Scan for the cell matching the given text and deliver its [X, Y] coordinate at center. 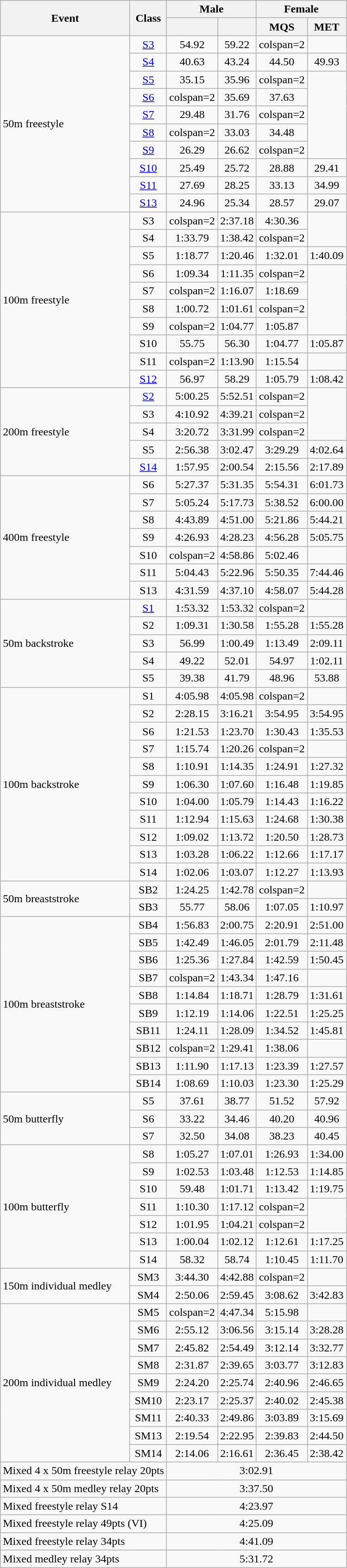
4:58.86 [237, 555]
SB2 [148, 890]
2:50.06 [192, 1295]
55.77 [192, 907]
1:06.22 [237, 855]
SB13 [148, 1066]
2:45.38 [327, 1401]
2:17.89 [327, 467]
1:18.71 [237, 995]
2:49.86 [237, 1418]
5:38.52 [282, 502]
2:11.48 [327, 942]
2:25.37 [237, 1401]
1:16.22 [327, 802]
1:04.21 [237, 1224]
5:15.98 [282, 1312]
34.08 [237, 1136]
38.77 [237, 1101]
1:11.90 [192, 1066]
Event [65, 18]
3:31.99 [237, 432]
Mixed freestyle relay 49pts (VI) [83, 1524]
1:01.61 [237, 309]
SM13 [148, 1436]
1:45.81 [327, 1030]
1:23.70 [237, 731]
3:02.47 [237, 449]
1:28.79 [282, 995]
MET [327, 27]
2:25.74 [237, 1383]
1:10.03 [237, 1084]
1:12.27 [282, 872]
2:39.65 [237, 1365]
4:28.23 [237, 538]
1:14.85 [327, 1171]
56.99 [192, 643]
25.49 [192, 167]
4:23.97 [257, 1506]
1:33.79 [192, 238]
1:06.30 [192, 784]
4:51.00 [237, 520]
40.96 [327, 1119]
5:05.75 [327, 538]
39.38 [192, 678]
58.32 [192, 1259]
3:15.69 [327, 1418]
2:09.11 [327, 643]
4:30.36 [282, 221]
55.75 [192, 344]
1:11.70 [327, 1259]
2:31.87 [192, 1365]
100m butterfly [65, 1207]
1:10.91 [192, 766]
28.57 [282, 203]
1:43.34 [237, 978]
1:12.61 [282, 1242]
SB6 [148, 960]
2:36.45 [282, 1453]
6:00.00 [327, 502]
58.74 [237, 1259]
5:52.51 [237, 397]
1:29.41 [237, 1048]
1:34.52 [282, 1030]
52.01 [237, 661]
59.22 [237, 44]
3:29.29 [282, 449]
2:46.65 [327, 1383]
SB5 [148, 942]
1:12.94 [192, 819]
1:28.73 [327, 837]
3:16.21 [237, 713]
Male [212, 9]
25.72 [237, 167]
2:37.18 [237, 221]
1:12.53 [282, 1171]
3:15.14 [282, 1330]
34.48 [282, 132]
5:04.43 [192, 573]
38.23 [282, 1136]
2:56.38 [192, 449]
5:50.35 [282, 573]
2:40.33 [192, 1418]
Mixed freestyle relay S14 [83, 1506]
1:20.46 [237, 256]
Class [148, 18]
50m breaststroke [65, 899]
3:20.72 [192, 432]
3:02.91 [257, 1471]
1:46.05 [237, 942]
24.96 [192, 203]
5:44.21 [327, 520]
Mixed 4 x 50m freestyle relay 20pts [83, 1471]
40.63 [192, 62]
2:19.54 [192, 1436]
1:17.12 [237, 1207]
1:03.07 [237, 872]
1:00.49 [237, 643]
3:32.77 [327, 1348]
1:50.45 [327, 960]
Mixed freestyle relay 34pts [83, 1541]
MQS [282, 27]
3:42.83 [327, 1295]
1:09.02 [192, 837]
4:43.89 [192, 520]
2:20.91 [282, 925]
40.20 [282, 1119]
4:26.93 [192, 538]
54.97 [282, 661]
5:31.35 [237, 484]
1:09.31 [192, 626]
150m individual medley [65, 1286]
5:22.96 [237, 573]
3:37.50 [257, 1488]
400m freestyle [65, 537]
SM4 [148, 1295]
1:38.06 [282, 1048]
44.50 [282, 62]
32.50 [192, 1136]
50m backstroke [65, 643]
3:12.14 [282, 1348]
1:07.05 [282, 907]
50m freestyle [65, 124]
1:27.32 [327, 766]
25.34 [237, 203]
58.06 [237, 907]
1:01.71 [237, 1189]
4:56.28 [282, 538]
56.97 [192, 379]
1:31.61 [327, 995]
1:00.04 [192, 1242]
1:12.19 [192, 1013]
1:19.75 [327, 1189]
5:00.25 [192, 397]
1:13.90 [237, 361]
2:00.75 [237, 925]
41.79 [237, 678]
1:20.26 [237, 749]
2:55.12 [192, 1330]
40.45 [327, 1136]
1:02.12 [237, 1242]
1:56.83 [192, 925]
1:23.39 [282, 1066]
1:24.25 [192, 890]
53.88 [327, 678]
37.61 [192, 1101]
5:21.86 [282, 520]
3:28.28 [327, 1330]
1:11.35 [237, 273]
2:22.95 [237, 1436]
1:17.17 [327, 855]
SB14 [148, 1084]
2:54.49 [237, 1348]
58.29 [237, 379]
57.92 [327, 1101]
3:12.83 [327, 1365]
1:10.30 [192, 1207]
1:42.78 [237, 890]
1:35.53 [327, 731]
2:15.56 [282, 467]
4:47.34 [237, 1312]
1:24.68 [282, 819]
3:06.56 [237, 1330]
2:00.54 [237, 467]
200m freestyle [65, 432]
4:42.88 [237, 1277]
4:41.09 [257, 1541]
2:40.96 [282, 1383]
28.25 [237, 185]
2:28.15 [192, 713]
1:07.01 [237, 1154]
SM5 [148, 1312]
1:34.00 [327, 1154]
1:14.35 [237, 766]
33.13 [282, 185]
SB11 [148, 1030]
SM7 [148, 1348]
5:02.46 [282, 555]
1:24.91 [282, 766]
49.22 [192, 661]
2:24.20 [192, 1383]
31.76 [237, 115]
1:20.50 [282, 837]
1:07.60 [237, 784]
Mixed medley relay 34pts [83, 1559]
35.15 [192, 80]
29.07 [327, 203]
SM10 [148, 1401]
2:39.83 [282, 1436]
1:13.72 [237, 837]
100m breaststroke [65, 1004]
1:13.93 [327, 872]
SB9 [148, 1013]
1:15.54 [282, 361]
2:38.42 [327, 1453]
56.30 [237, 344]
4:02.64 [327, 449]
SB8 [148, 995]
100m backstroke [65, 784]
SM14 [148, 1453]
1:30.38 [327, 819]
5:44.28 [327, 590]
1:14.06 [237, 1013]
3:44.30 [192, 1277]
48.96 [282, 678]
1:18.77 [192, 256]
2:16.61 [237, 1453]
1:05.27 [192, 1154]
4:58.07 [282, 590]
1:27.84 [237, 960]
1:03.28 [192, 855]
2:14.06 [192, 1453]
SM9 [148, 1383]
1:17.13 [237, 1066]
4:37.10 [237, 590]
SM11 [148, 1418]
SM8 [148, 1365]
1:30.43 [282, 731]
SB4 [148, 925]
2:45.82 [192, 1348]
1:38.42 [237, 238]
Mixed 4 x 50m medley relay 20pts [83, 1488]
27.69 [192, 185]
2:51.00 [327, 925]
1:32.01 [282, 256]
37.63 [282, 97]
34.99 [327, 185]
1:15.74 [192, 749]
1:15.63 [237, 819]
1:28.09 [237, 1030]
1:42.59 [282, 960]
200m individual medley [65, 1382]
7:44.46 [327, 573]
1:01.95 [192, 1224]
1:10.45 [282, 1259]
1:21.53 [192, 731]
2:59.45 [237, 1295]
29.41 [327, 167]
3:03.89 [282, 1418]
1:13.42 [282, 1189]
1:13.49 [282, 643]
26.62 [237, 150]
59.48 [192, 1189]
1:02.06 [192, 872]
29.48 [192, 115]
4:10.92 [192, 414]
1:00.72 [192, 309]
4:39.21 [237, 414]
1:18.69 [282, 291]
1:25.29 [327, 1084]
1:26.93 [282, 1154]
1:12.66 [282, 855]
1:08.42 [327, 379]
5:05.24 [192, 502]
5:17.73 [237, 502]
1:09.34 [192, 273]
3:08.62 [282, 1295]
51.52 [282, 1101]
1:04.00 [192, 802]
35.69 [237, 97]
SB7 [148, 978]
49.93 [327, 62]
35.96 [237, 80]
50m butterfly [65, 1119]
100m freestyle [65, 300]
5:31.72 [257, 1559]
34.46 [237, 1119]
33.03 [237, 132]
6:01.73 [327, 484]
1:02.53 [192, 1171]
1:10.97 [327, 907]
1:27.57 [327, 1066]
43.24 [237, 62]
1:25.25 [327, 1013]
1:30.58 [237, 626]
1:08.69 [192, 1084]
4:31.59 [192, 590]
1:17.25 [327, 1242]
2:44.50 [327, 1436]
SB12 [148, 1048]
1:02.11 [327, 661]
2:40.02 [282, 1401]
5:54.31 [282, 484]
SM6 [148, 1330]
54.92 [192, 44]
1:14.43 [282, 802]
1:14.84 [192, 995]
1:16.07 [237, 291]
1:25.36 [192, 960]
Female [301, 9]
2:23.17 [192, 1401]
5:27.37 [192, 484]
SM3 [148, 1277]
1:23.30 [282, 1084]
1:22.51 [282, 1013]
28.88 [282, 167]
1:16.48 [282, 784]
33.22 [192, 1119]
26.29 [192, 150]
1:47.16 [282, 978]
1:42.49 [192, 942]
1:40.09 [327, 256]
4:25.09 [257, 1524]
1:24.11 [192, 1030]
1:19.85 [327, 784]
SB3 [148, 907]
1:57.95 [192, 467]
2:01.79 [282, 942]
3:03.77 [282, 1365]
1:03.48 [237, 1171]
